Scan for the cell matching the given text and deliver its (X, Y) coordinate at center. 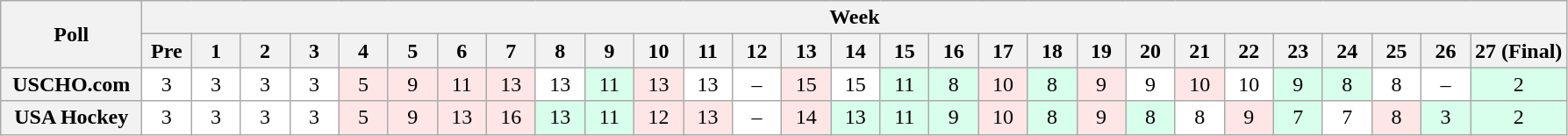
19 (1101, 51)
27 (Final) (1519, 51)
Poll (72, 34)
24 (1347, 51)
Pre (167, 51)
Week (855, 18)
25 (1396, 51)
23 (1298, 51)
22 (1249, 51)
26 (1445, 51)
1 (216, 51)
18 (1052, 51)
4 (363, 51)
21 (1199, 51)
6 (462, 51)
20 (1150, 51)
USA Hockey (72, 118)
17 (1003, 51)
USCHO.com (72, 84)
